From the cell containing the given text, extract its center point as [x, y] coordinate. 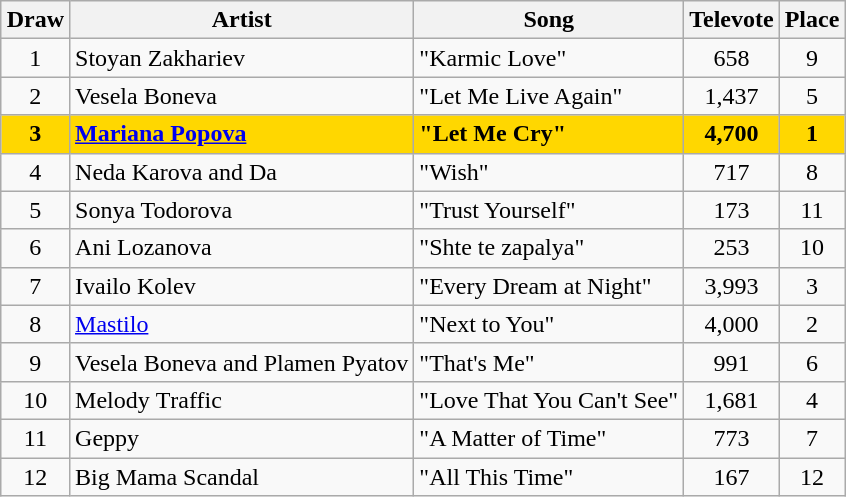
4,000 [732, 324]
Melody Тraffic [242, 400]
Draw [35, 20]
Artist [242, 20]
"Next to You" [549, 324]
"A Matter of Time" [549, 438]
Ani Lozanova [242, 248]
"Wish" [549, 172]
773 [732, 438]
991 [732, 362]
173 [732, 210]
"Love That You Can't See" [549, 400]
Mastilo [242, 324]
3,993 [732, 286]
"Trust Yourself" [549, 210]
Neda Karova and Da [242, 172]
167 [732, 477]
"Shte te zapalya" [549, 248]
Vesela Boneva and Plamen Pyatov [242, 362]
"Let Me Live Again" [549, 96]
Song [549, 20]
1,437 [732, 96]
"That's Me" [549, 362]
Televote [732, 20]
"Every Dream at Night" [549, 286]
Geppy [242, 438]
253 [732, 248]
717 [732, 172]
4,700 [732, 134]
1,681 [732, 400]
Place [812, 20]
"Let Me Cry" [549, 134]
Ivailo Kolev [242, 286]
Vesela Boneva [242, 96]
658 [732, 58]
Sonya Todorova [242, 210]
"All This Time" [549, 477]
Stoyan Zakhariev [242, 58]
"Karmic Love" [549, 58]
Big Mama Scandal [242, 477]
Mariana Popova [242, 134]
